Detect which cell encompasses the target text, then output its (x, y) center coordinate. 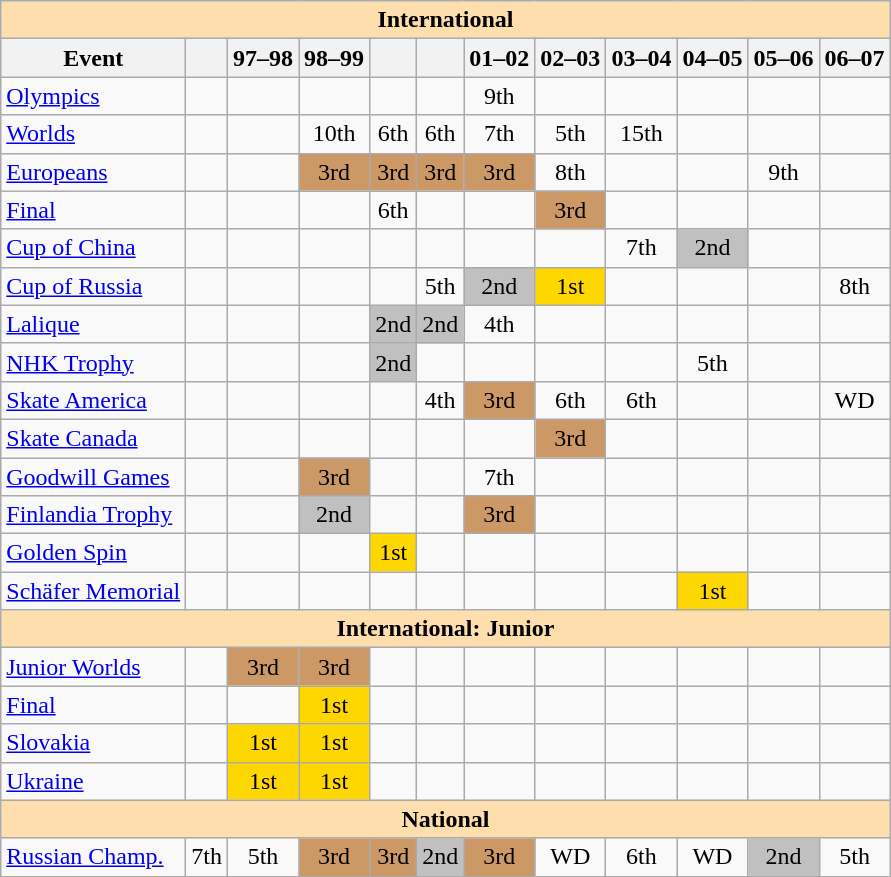
Slovakia (94, 743)
National (446, 819)
Olympics (94, 96)
Skate Canada (94, 438)
NHK Trophy (94, 362)
Russian Champ. (94, 857)
15th (642, 134)
97–98 (262, 58)
Golden Spin (94, 553)
03–04 (642, 58)
06–07 (854, 58)
Cup of China (94, 248)
Junior Worlds (94, 667)
Europeans (94, 172)
International (446, 20)
Lalique (94, 324)
01–02 (500, 58)
98–99 (334, 58)
Finlandia Trophy (94, 515)
Event (94, 58)
International: Junior (446, 629)
04–05 (712, 58)
Skate America (94, 400)
Goodwill Games (94, 477)
02–03 (570, 58)
Cup of Russia (94, 286)
10th (334, 134)
Ukraine (94, 781)
05–06 (784, 58)
Schäfer Memorial (94, 591)
Worlds (94, 134)
